Provide the (x, y) coordinate of the cell's center where the given text is located.  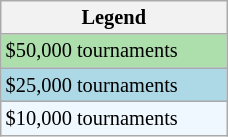
Legend (114, 17)
$25,000 tournaments (114, 85)
$50,000 tournaments (114, 51)
$10,000 tournaments (114, 118)
